Return the (X, Y) coordinate for the center point of the cell that contains the specified text.  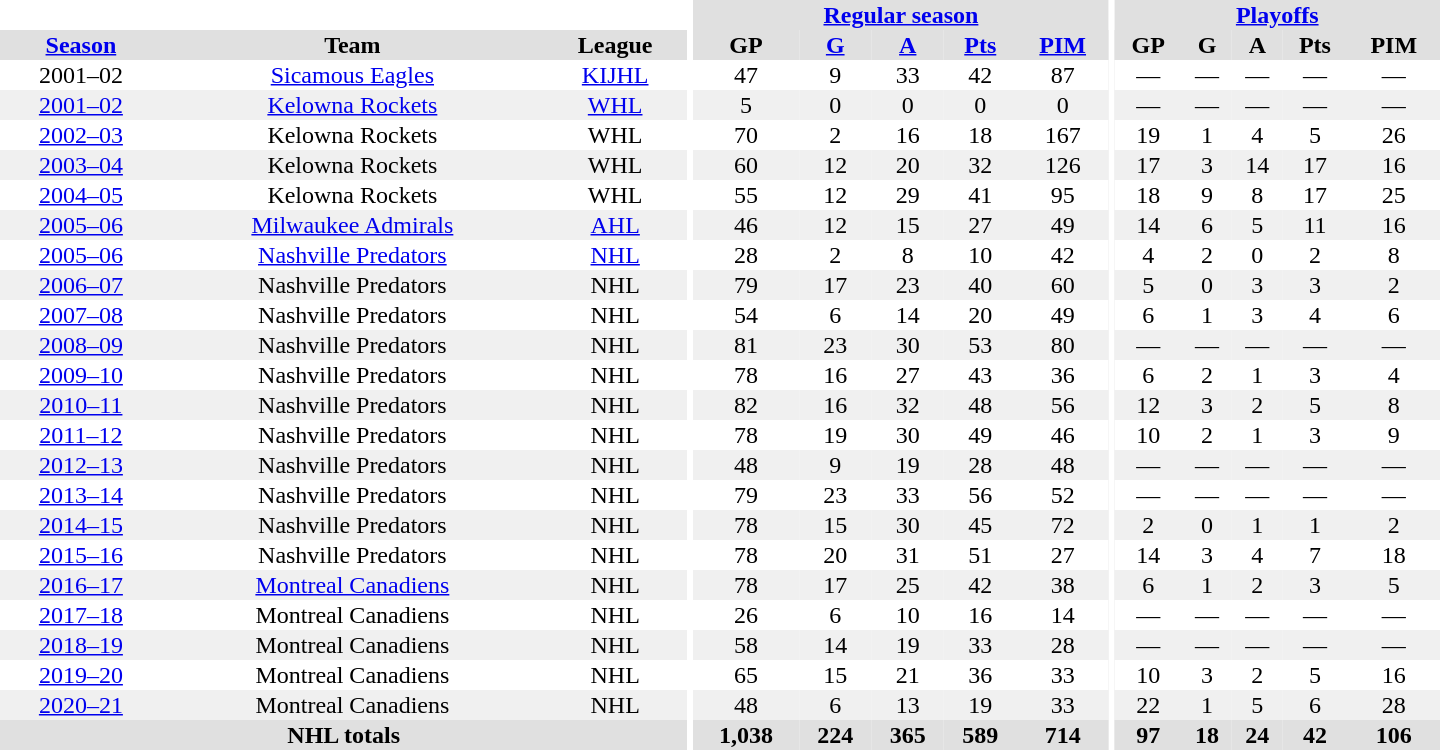
2015–16 (81, 555)
2019–20 (81, 675)
81 (746, 345)
80 (1063, 345)
Team (352, 45)
58 (746, 645)
97 (1148, 735)
65 (746, 675)
38 (1063, 585)
224 (836, 735)
31 (908, 555)
41 (980, 195)
Season (81, 45)
167 (1063, 135)
47 (746, 75)
51 (980, 555)
Milwaukee Admirals (352, 225)
87 (1063, 75)
2018–19 (81, 645)
2008–09 (81, 345)
7 (1314, 555)
13 (908, 705)
Sicamous Eagles (352, 75)
24 (1257, 735)
82 (746, 405)
2014–15 (81, 525)
70 (746, 135)
589 (980, 735)
AHL (615, 225)
72 (1063, 525)
53 (980, 345)
40 (980, 285)
52 (1063, 495)
126 (1063, 165)
Playoffs (1277, 15)
95 (1063, 195)
NHL totals (344, 735)
55 (746, 195)
29 (908, 195)
2007–08 (81, 315)
43 (980, 375)
2006–07 (81, 285)
11 (1314, 225)
2003–04 (81, 165)
45 (980, 525)
2011–12 (81, 435)
2002–03 (81, 135)
1,038 (746, 735)
106 (1394, 735)
2013–14 (81, 495)
2010–11 (81, 405)
54 (746, 315)
Regular season (901, 15)
21 (908, 675)
2004–05 (81, 195)
22 (1148, 705)
2016–17 (81, 585)
365 (908, 735)
2009–10 (81, 375)
KIJHL (615, 75)
2017–18 (81, 615)
714 (1063, 735)
2012–13 (81, 465)
2020–21 (81, 705)
League (615, 45)
